Determine the [x, y] coordinate at the center of the cell enclosing the given text.  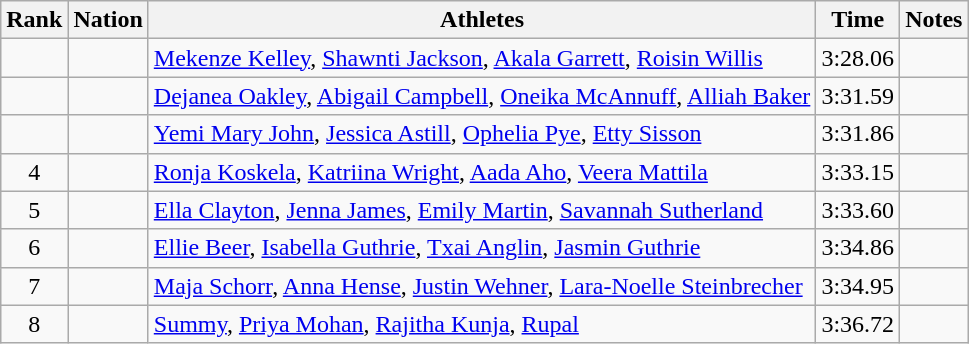
Ellie Beer, Isabella Guthrie, Txai Anglin, Jasmin Guthrie [482, 248]
3:28.06 [858, 58]
5 [34, 210]
Yemi Mary John, Jessica Astill, Ophelia Pye, Etty Sisson [482, 134]
Maja Schorr, Anna Hense, Justin Wehner, Lara-Noelle Steinbrecher [482, 286]
Ella Clayton, Jenna James, Emily Martin, Savannah Sutherland [482, 210]
3:31.59 [858, 96]
4 [34, 172]
7 [34, 286]
3:34.86 [858, 248]
Rank [34, 20]
Nation [108, 20]
Summy, Priya Mohan, Rajitha Kunja, Rupal [482, 324]
Time [858, 20]
3:34.95 [858, 286]
6 [34, 248]
3:31.86 [858, 134]
Notes [934, 20]
3:33.60 [858, 210]
Athletes [482, 20]
Mekenze Kelley, Shawnti Jackson, Akala Garrett, Roisin Willis [482, 58]
3:33.15 [858, 172]
Dejanea Oakley, Abigail Campbell, Oneika McAnnuff, Alliah Baker [482, 96]
3:36.72 [858, 324]
8 [34, 324]
Ronja Koskela, Katriina Wright, Aada Aho, Veera Mattila [482, 172]
